Determine the (x, y) coordinate at the center of the cell enclosing the given text.  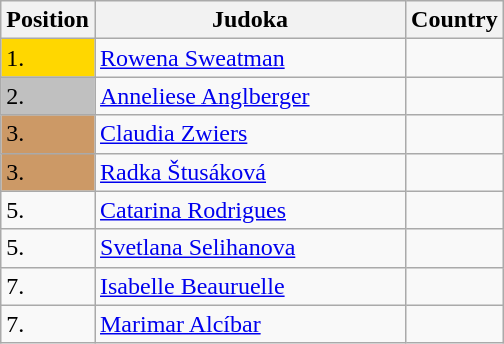
2. (48, 96)
Anneliese Anglberger (250, 96)
Claudia Zwiers (250, 134)
Position (48, 20)
Rowena Sweatman (250, 58)
Country (455, 20)
Judoka (250, 20)
Marimar Alcíbar (250, 324)
1. (48, 58)
Isabelle Beauruelle (250, 286)
Svetlana Selihanova (250, 248)
Radka Štusáková (250, 172)
Catarina Rodrigues (250, 210)
